Pinpoint the cell where the given text exists, returning its (X, Y) midpoint coordinate. 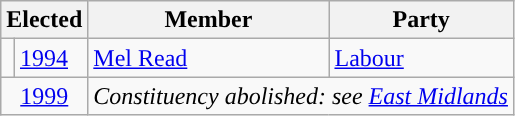
Labour (422, 58)
Party (422, 20)
Elected (44, 20)
Member (208, 20)
Mel Read (208, 58)
Constituency abolished: see East Midlands (301, 96)
1999 (44, 96)
1994 (50, 58)
